For the text-containing cell, return its midpoint in [X, Y] coordinate format. 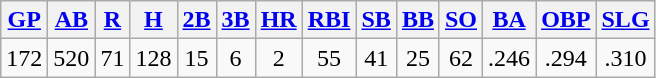
BA [510, 20]
71 [112, 58]
.294 [566, 58]
62 [460, 58]
RBI [329, 20]
SLG [626, 20]
2B [196, 20]
BB [418, 20]
H [154, 20]
2 [278, 58]
HR [278, 20]
SO [460, 20]
25 [418, 58]
AB [72, 20]
41 [376, 58]
55 [329, 58]
.246 [510, 58]
128 [154, 58]
15 [196, 58]
SB [376, 20]
6 [236, 58]
172 [24, 58]
.310 [626, 58]
OBP [566, 20]
GP [24, 20]
3B [236, 20]
R [112, 20]
520 [72, 58]
